Extract the [x, y] coordinate from the center of the cell holding the provided text.  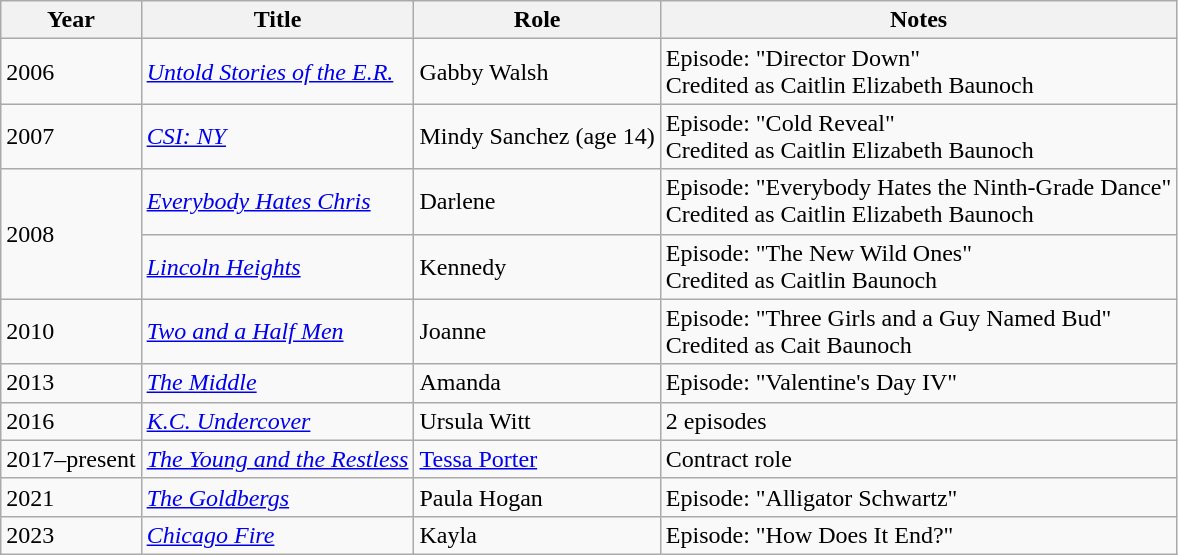
Episode: "How Does It End?" [918, 535]
Kayla [537, 535]
Lincoln Heights [278, 266]
Amanda [537, 383]
Ursula Witt [537, 421]
Chicago Fire [278, 535]
2021 [71, 497]
Title [278, 20]
Joanne [537, 332]
Episode: "Three Girls and a Guy Named Bud"Credited as Cait Baunoch [918, 332]
Episode: "Alligator Schwartz" [918, 497]
The Young and the Restless [278, 459]
2 episodes [918, 421]
Episode: "Everybody Hates the Ninth-Grade Dance"Credited as Caitlin Elizabeth Baunoch [918, 202]
2013 [71, 383]
2008 [71, 234]
Paula Hogan [537, 497]
Darlene [537, 202]
Episode: "The New Wild Ones"Credited as Caitlin Baunoch [918, 266]
Episode: "Director Down"Credited as Caitlin Elizabeth Baunoch [918, 72]
2017–present [71, 459]
Episode: "Cold Reveal"Credited as Caitlin Elizabeth Baunoch [918, 136]
Mindy Sanchez (age 14) [537, 136]
Tessa Porter [537, 459]
2010 [71, 332]
2006 [71, 72]
CSI: NY [278, 136]
2007 [71, 136]
Notes [918, 20]
K.C. Undercover [278, 421]
Role [537, 20]
Contract role [918, 459]
Year [71, 20]
2023 [71, 535]
Kennedy [537, 266]
Gabby Walsh [537, 72]
Episode: "Valentine's Day IV" [918, 383]
Two and a Half Men [278, 332]
Untold Stories of the E.R. [278, 72]
2016 [71, 421]
The Middle [278, 383]
Everybody Hates Chris [278, 202]
The Goldbergs [278, 497]
